Detect which cell encompasses the target text, then output its [X, Y] center coordinate. 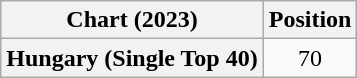
Chart (2023) [132, 20]
70 [310, 58]
Position [310, 20]
Hungary (Single Top 40) [132, 58]
